Output the (x, y) coordinate of the center of the cell containing the given text.  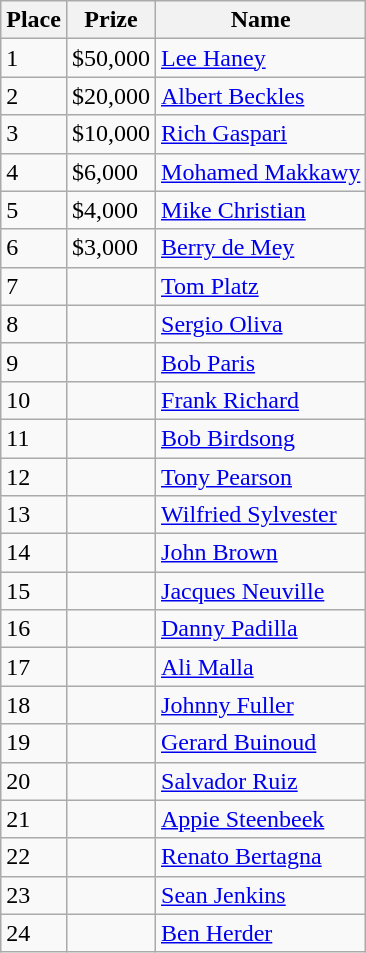
20 (34, 781)
Ben Herder (261, 933)
4 (34, 172)
Salvador Ruiz (261, 781)
$10,000 (110, 134)
Wilfried Sylvester (261, 515)
Rich Gaspari (261, 134)
13 (34, 515)
3 (34, 134)
Appie Steenbeek (261, 819)
Bob Birdsong (261, 438)
Sergio Oliva (261, 324)
15 (34, 591)
8 (34, 324)
16 (34, 629)
Gerard Buinoud (261, 743)
7 (34, 286)
$50,000 (110, 58)
6 (34, 248)
Albert Beckles (261, 96)
$3,000 (110, 248)
Sean Jenkins (261, 895)
Tom Platz (261, 286)
Tony Pearson (261, 477)
10 (34, 400)
12 (34, 477)
Mike Christian (261, 210)
23 (34, 895)
22 (34, 857)
5 (34, 210)
Ali Malla (261, 667)
9 (34, 362)
Place (34, 20)
Mohamed Makkawy (261, 172)
John Brown (261, 553)
Danny Padilla (261, 629)
18 (34, 705)
$20,000 (110, 96)
Frank Richard (261, 400)
21 (34, 819)
Lee Haney (261, 58)
Jacques Neuville (261, 591)
24 (34, 933)
14 (34, 553)
Prize (110, 20)
19 (34, 743)
$6,000 (110, 172)
Name (261, 20)
Berry de Mey (261, 248)
1 (34, 58)
11 (34, 438)
Renato Bertagna (261, 857)
$4,000 (110, 210)
2 (34, 96)
Johnny Fuller (261, 705)
17 (34, 667)
Bob Paris (261, 362)
